Output the [X, Y] coordinate of the center of the cell containing the given text.  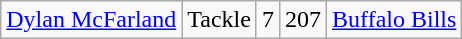
Buffalo Bills [394, 20]
Tackle [220, 20]
Dylan McFarland [92, 20]
207 [304, 20]
7 [268, 20]
